Detect which cell encompasses the target text, then output its (x, y) center coordinate. 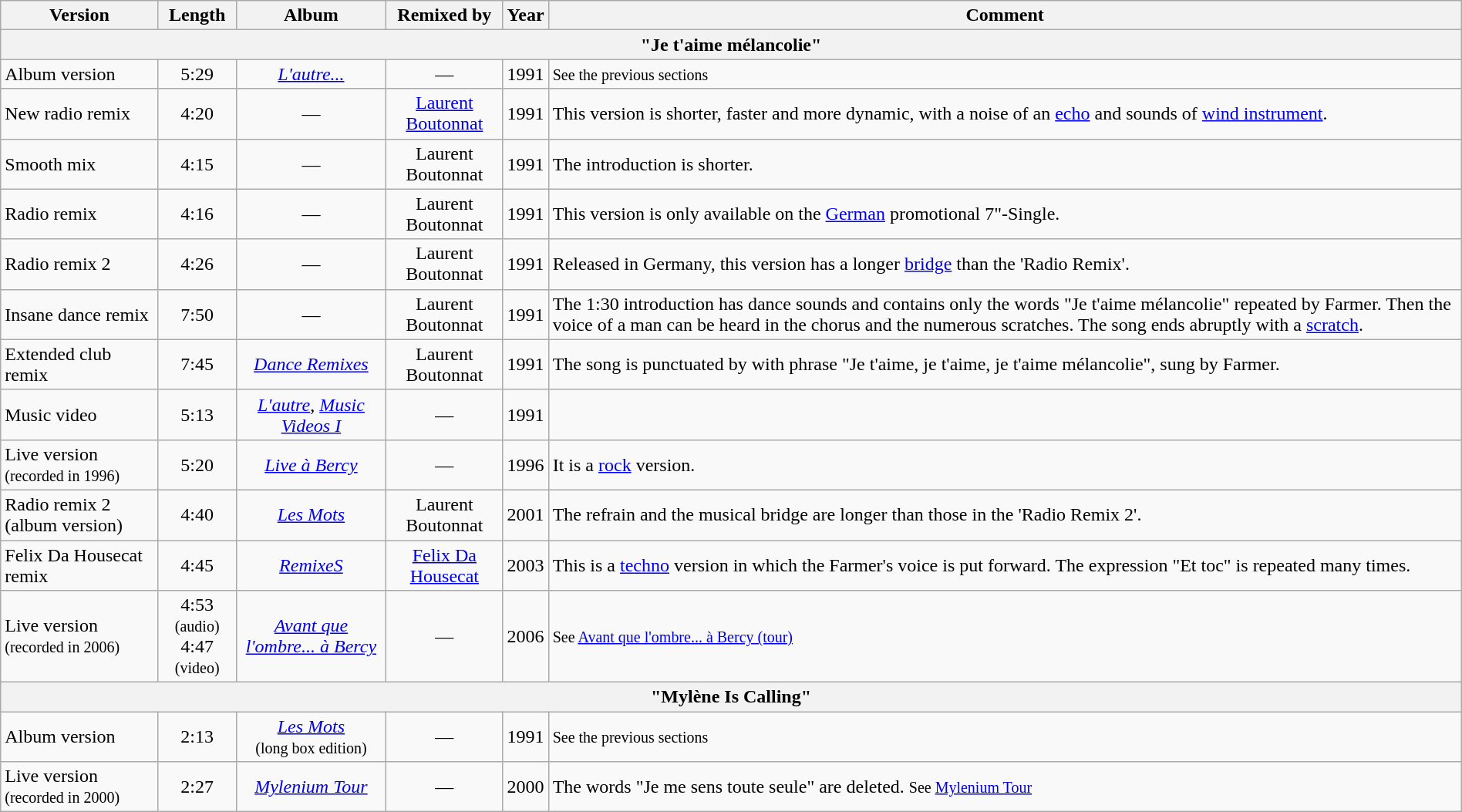
Radio remix 2 (album version) (79, 515)
2:27 (197, 787)
The refrain and the musical bridge are longer than those in the 'Radio Remix 2'. (1005, 515)
Avant que l'ombre... à Bercy (311, 637)
2000 (526, 787)
Radio remix (79, 214)
Live à Bercy (311, 464)
4:16 (197, 214)
Felix Da Housecat (444, 564)
Remixed by (444, 15)
5:29 (197, 74)
Album (311, 15)
This version is only available on the German promotional 7"-Single. (1005, 214)
L'autre, Music Videos I (311, 415)
Extended club remix (79, 364)
L'autre... (311, 74)
Music video (79, 415)
4:45 (197, 564)
"Je t'aime mélancolie" (731, 45)
It is a rock version. (1005, 464)
Dance Remixes (311, 364)
Live version (recorded in 1996) (79, 464)
This version is shorter, faster and more dynamic, with a noise of an echo and sounds of wind instrument. (1005, 114)
Mylenium Tour (311, 787)
2001 (526, 515)
New radio remix (79, 114)
4:20 (197, 114)
Felix Da Housecat remix (79, 564)
4:40 (197, 515)
Les Mots (311, 515)
5:13 (197, 415)
See Avant que l'ombre... à Bercy (tour) (1005, 637)
4:26 (197, 264)
Released in Germany, this version has a longer bridge than the 'Radio Remix'. (1005, 264)
Live version (recorded in 2000) (79, 787)
Comment (1005, 15)
The words "Je me sens toute seule" are deleted. See Mylenium Tour (1005, 787)
The introduction is shorter. (1005, 163)
Live version (recorded in 2006) (79, 637)
2:13 (197, 737)
Length (197, 15)
Smooth mix (79, 163)
1996 (526, 464)
Insane dance remix (79, 315)
7:45 (197, 364)
2003 (526, 564)
7:50 (197, 315)
4:53 (audio) 4:47 (video) (197, 637)
"Mylène Is Calling" (731, 697)
5:20 (197, 464)
The song is punctuated by with phrase "Je t'aime, je t'aime, je t'aime mélancolie", sung by Farmer. (1005, 364)
2006 (526, 637)
4:15 (197, 163)
Les Mots (long box edition) (311, 737)
Version (79, 15)
RemixeS (311, 564)
This is a techno version in which the Farmer's voice is put forward. The expression "Et toc" is repeated many times. (1005, 564)
Year (526, 15)
Radio remix 2 (79, 264)
